Capture the cell that displays the provided text and extract its (X, Y) central coordinate. 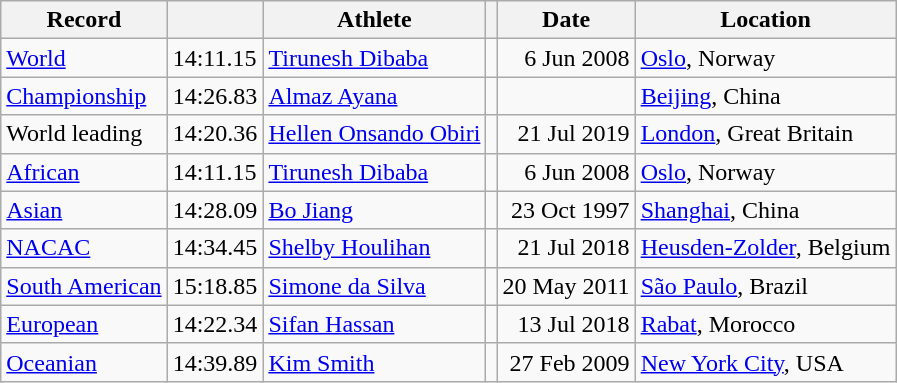
Record (84, 20)
Beijing, China (766, 96)
Heusden-Zolder, Belgium (766, 248)
21 Jul 2018 (566, 248)
14:20.36 (215, 134)
South American (84, 286)
21 Jul 2019 (566, 134)
20 May 2011 (566, 286)
Asian (84, 210)
Oceanian (84, 362)
15:18.85 (215, 286)
14:22.34 (215, 324)
European (84, 324)
14:39.89 (215, 362)
Date (566, 20)
World (84, 58)
27 Feb 2009 (566, 362)
Kim Smith (374, 362)
23 Oct 1997 (566, 210)
Sifan Hassan (374, 324)
World leading (84, 134)
Rabat, Morocco (766, 324)
14:34.45 (215, 248)
14:26.83 (215, 96)
Location (766, 20)
São Paulo, Brazil (766, 286)
African (84, 172)
Shanghai, China (766, 210)
Simone da Silva (374, 286)
Almaz Ayana (374, 96)
Bo Jiang (374, 210)
Athlete (374, 20)
London, Great Britain (766, 134)
13 Jul 2018 (566, 324)
14:28.09 (215, 210)
Hellen Onsando Obiri (374, 134)
NACAC (84, 248)
Championship (84, 96)
Shelby Houlihan (374, 248)
New York City, USA (766, 362)
